Determine the [X, Y] coordinate at the center of the cell enclosing the given text.  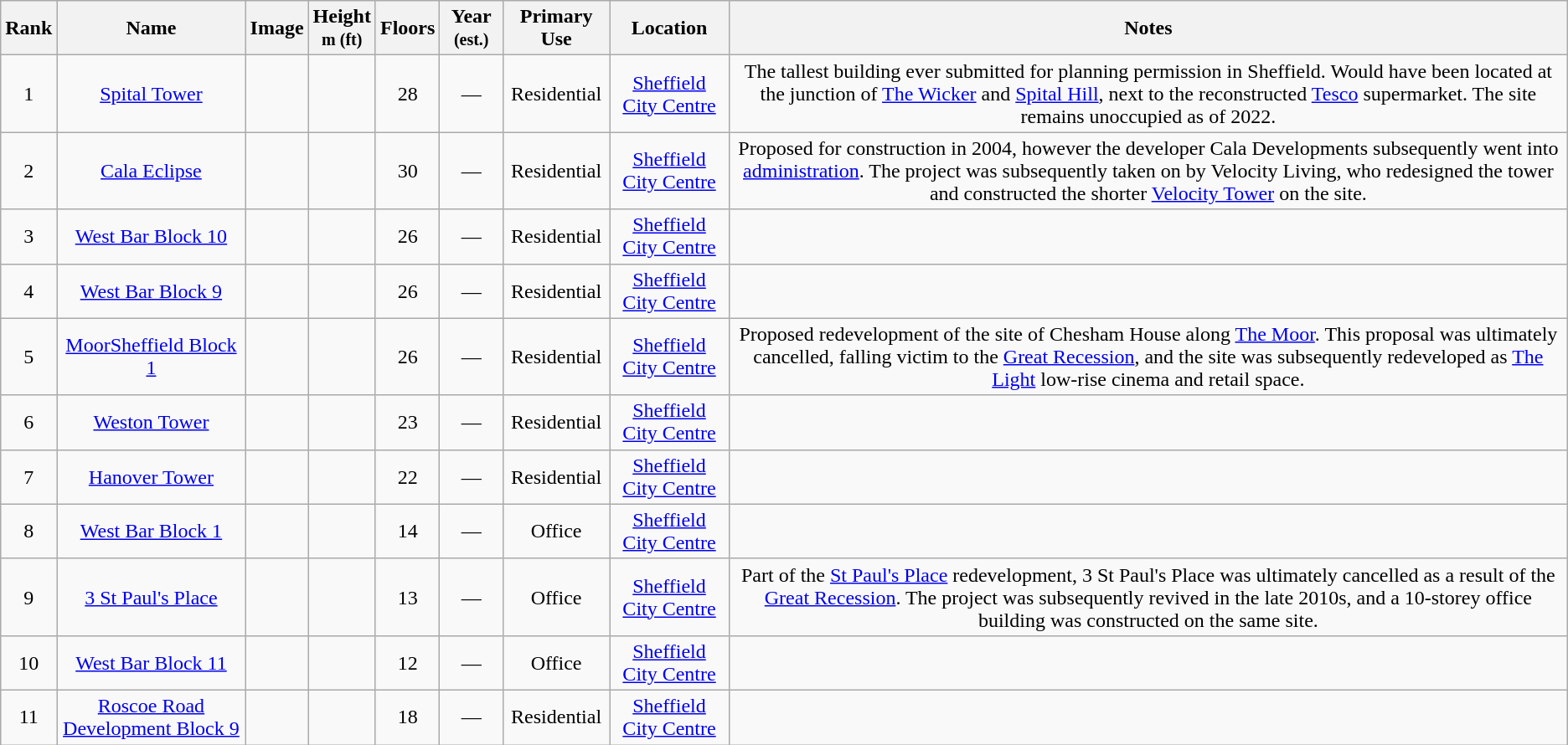
Location [670, 28]
Name [151, 28]
12 [407, 663]
Hanover Tower [151, 477]
Spital Tower [151, 94]
Heightm (ft) [342, 28]
9 [28, 597]
3 [28, 236]
14 [407, 531]
Floors [407, 28]
4 [28, 291]
MoorSheffield Block 1 [151, 357]
8 [28, 531]
23 [407, 422]
Rank [28, 28]
West Bar Block 1 [151, 531]
28 [407, 94]
Year (est.) [472, 28]
West Bar Block 9 [151, 291]
11 [28, 717]
Primary Use [556, 28]
30 [407, 171]
10 [28, 663]
7 [28, 477]
Image [276, 28]
13 [407, 597]
5 [28, 357]
Weston Tower [151, 422]
Roscoe Road Development Block 9 [151, 717]
Notes [1148, 28]
1 [28, 94]
22 [407, 477]
3 St Paul's Place [151, 597]
18 [407, 717]
West Bar Block 10 [151, 236]
West Bar Block 11 [151, 663]
6 [28, 422]
2 [28, 171]
Cala Eclipse [151, 171]
